Identify which cell holds the provided text, then report its (x, y) central coordinate. 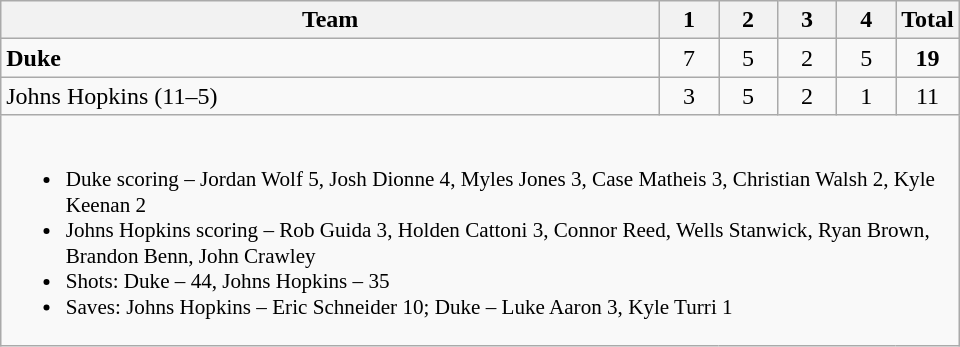
11 (928, 96)
Johns Hopkins (11–5) (330, 96)
19 (928, 58)
7 (688, 58)
Team (330, 20)
Duke (330, 58)
4 (866, 20)
Total (928, 20)
